Scan for the cell matching the given text and deliver its [X, Y] coordinate at center. 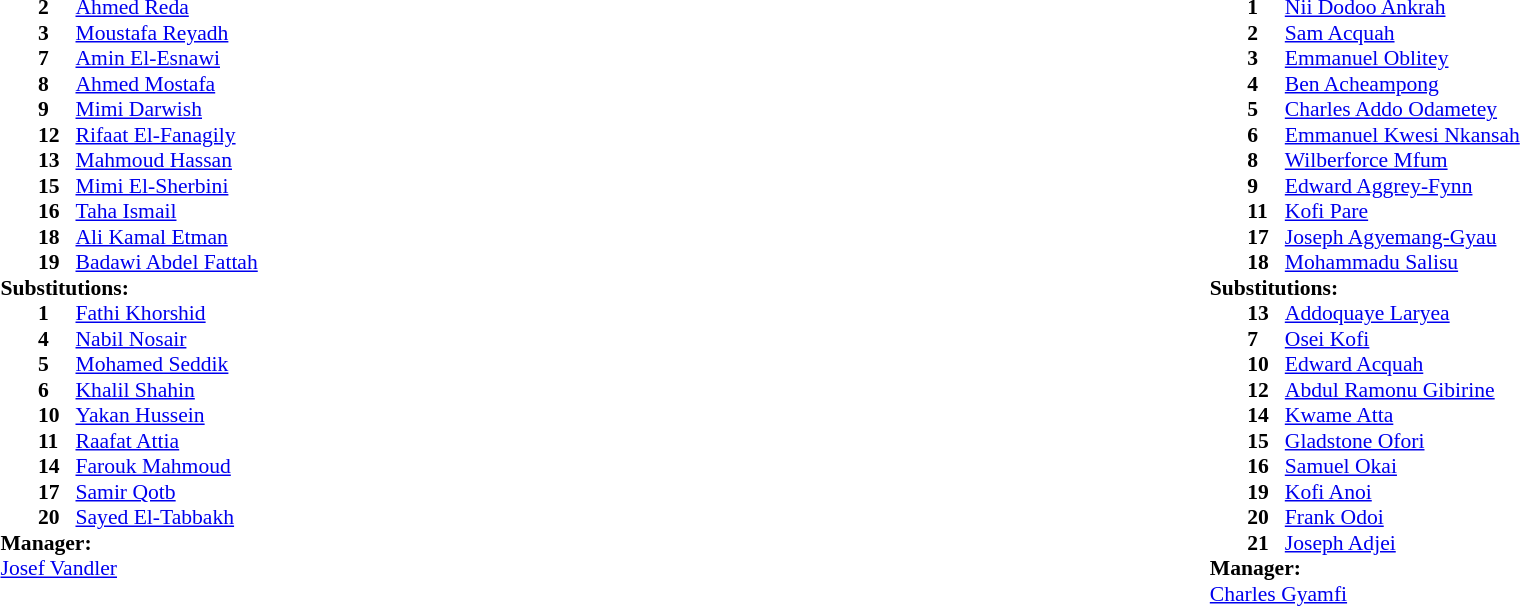
Gladstone Ofori [1402, 441]
Yakan Hussein [167, 415]
21 [1266, 543]
Ben Acheampong [1402, 84]
Mimi El-Sherbini [167, 186]
Samuel Okai [1402, 467]
Mohammadu Salisu [1402, 263]
Edward Acquah [1402, 365]
Mimi Darwish [167, 109]
Ali Kamal Etman [167, 237]
Amin El-Esnawi [167, 59]
Emmanuel Kwesi Nkansah [1402, 135]
Badawi Abdel Fattah [167, 263]
Frank Odoi [1402, 517]
Emmanuel Oblitey [1402, 59]
Joseph Adjei [1402, 543]
Farouk Mahmoud [167, 467]
Sam Acquah [1402, 33]
Fathi Khorshid [167, 313]
Mahmoud Hassan [167, 161]
Addoquaye Laryea [1402, 313]
Edward Aggrey-Fynn [1402, 186]
Samir Qotb [167, 492]
Josef Vandler [128, 569]
Ahmed Mostafa [167, 84]
Moustafa Reyadh [167, 33]
Abdul Ramonu Gibirine [1402, 390]
Kwame Atta [1402, 415]
Joseph Agyemang-Gyau [1402, 237]
Osei Kofi [1402, 339]
Wilberforce Mfum [1402, 161]
Charles Addo Odametey [1402, 109]
2 [1266, 33]
Raafat Attia [167, 441]
Kofi Pare [1402, 211]
1 [57, 313]
Sayed El-Tabbakh [167, 517]
Nabil Nosair [167, 339]
Kofi Anoi [1402, 492]
Khalil Shahin [167, 390]
Rifaat El-Fanagily [167, 135]
Mohamed Seddik [167, 365]
Taha Ismail [167, 211]
